Identify which cell holds the provided text, then report its [x, y] central coordinate. 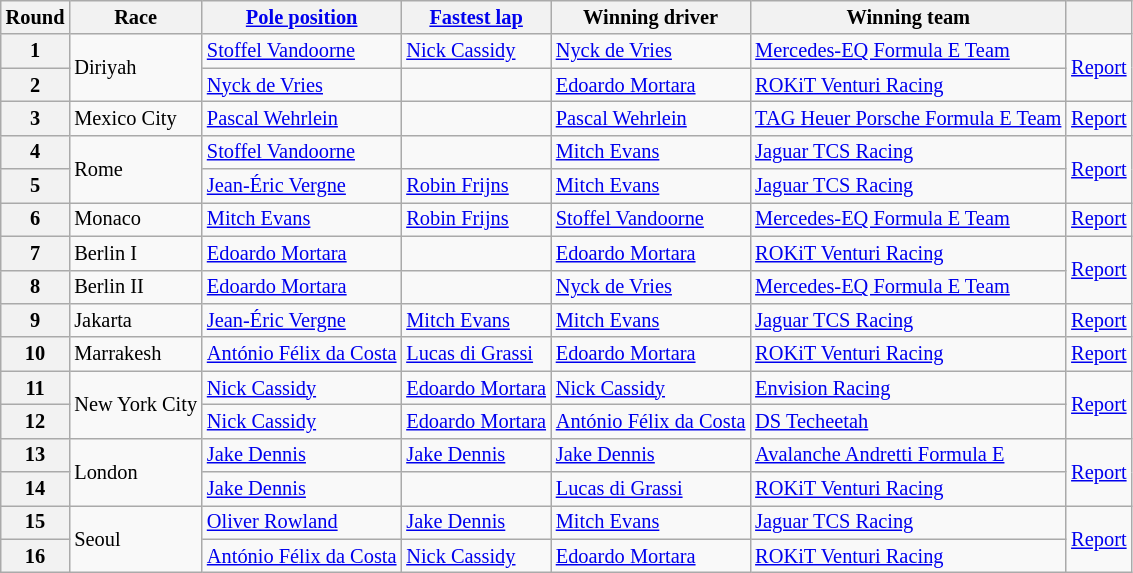
2 [36, 85]
Envision Racing [908, 388]
TAG Heuer Porsche Formula E Team [908, 118]
1 [36, 51]
Monaco [136, 219]
15 [36, 522]
Winning team [908, 17]
14 [36, 489]
9 [36, 320]
Pole position [302, 17]
Race [136, 17]
Marrakesh [136, 354]
4 [36, 152]
New York City [136, 404]
Winning driver [650, 17]
16 [36, 556]
Round [36, 17]
11 [36, 388]
12 [36, 421]
Berlin II [136, 287]
Rome [136, 168]
Diriyah [136, 68]
Berlin I [136, 253]
Avalanche Andretti Formula E [908, 455]
7 [36, 253]
DS Techeetah [908, 421]
London [136, 472]
Mexico City [136, 118]
6 [36, 219]
Oliver Rowland [302, 522]
13 [36, 455]
Fastest lap [476, 17]
Jakarta [136, 320]
5 [36, 186]
10 [36, 354]
Seoul [136, 538]
8 [36, 287]
3 [36, 118]
